Output the [X, Y] coordinate of the center of the cell containing the given text.  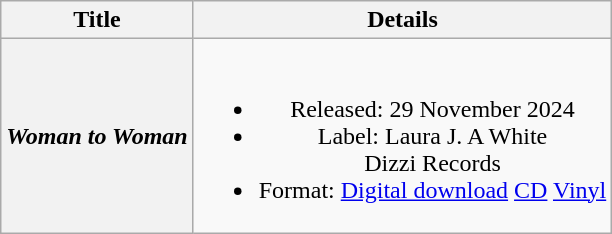
Title [97, 20]
Released: 29 November 2024Label: Laura J. A White Dizzi RecordsFormat: Digital download CD Vinyl [402, 136]
Woman to Woman [97, 136]
Details [402, 20]
